Scan for the cell matching the given text and deliver its (X, Y) coordinate at center. 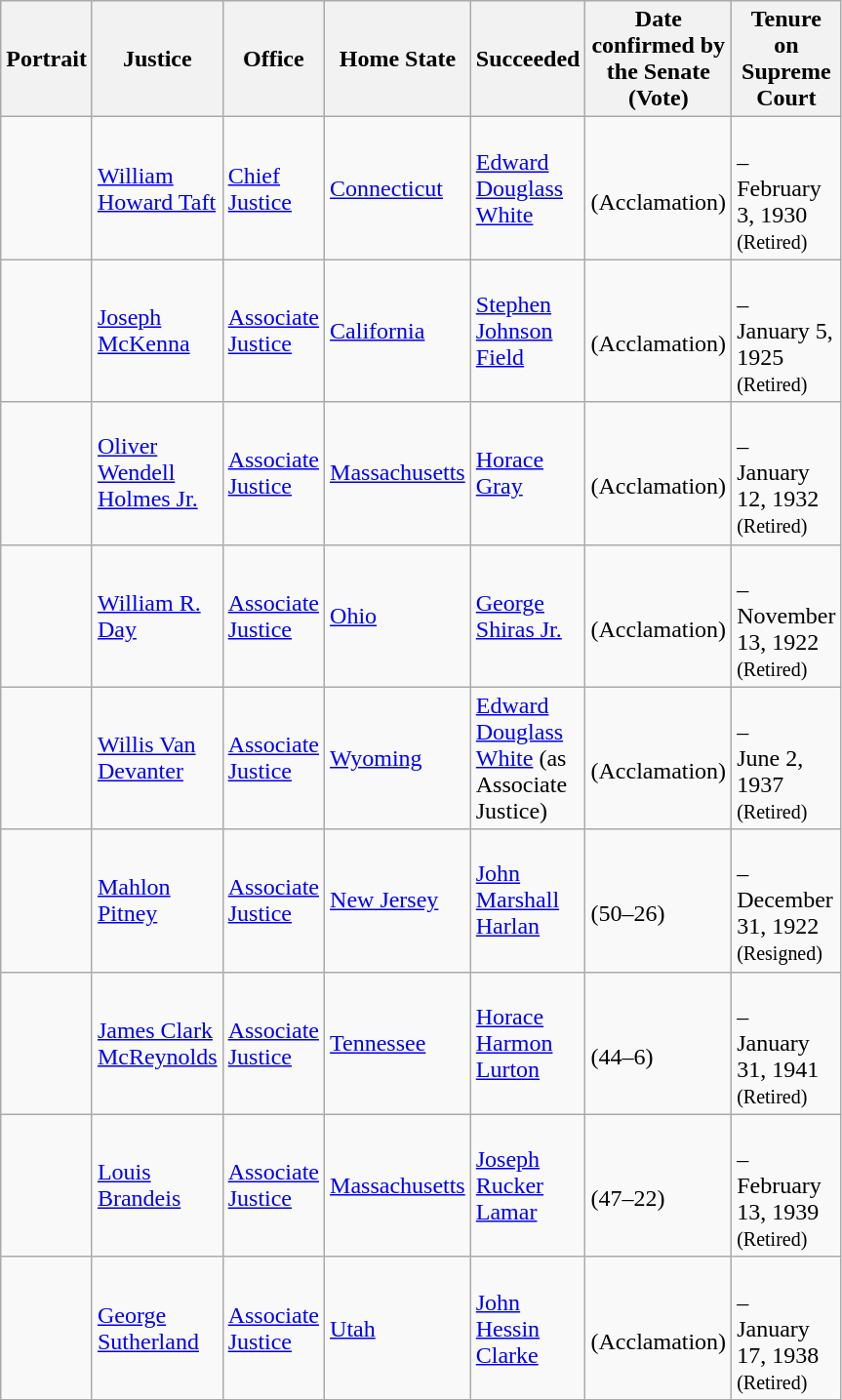
George Sutherland (157, 1328)
Portrait (47, 59)
Office (273, 59)
Succeeded (528, 59)
–January 31, 1941(Retired) (786, 1043)
California (398, 331)
William Howard Taft (157, 188)
(47–22) (659, 1185)
Mahlon Pitney (157, 900)
Horace Harmon Lurton (528, 1043)
Horace Gray (528, 473)
Wyoming (398, 758)
George Shiras Jr. (528, 616)
Home State (398, 59)
–February 3, 1930(Retired) (786, 188)
John Marshall Harlan (528, 900)
Stephen Johnson Field (528, 331)
Edward Douglass White (528, 188)
–December 31, 1922(Resigned) (786, 900)
(44–6) (659, 1043)
Joseph McKenna (157, 331)
–January 12, 1932(Retired) (786, 473)
New Jersey (398, 900)
Tennessee (398, 1043)
–June 2, 1937(Retired) (786, 758)
Edward Douglass White (as Associate Justice) (528, 758)
Oliver Wendell Holmes Jr. (157, 473)
Justice (157, 59)
–November 13, 1922(Retired) (786, 616)
–January 17, 1938(Retired) (786, 1328)
Utah (398, 1328)
Ohio (398, 616)
Joseph Rucker Lamar (528, 1185)
James Clark McReynolds (157, 1043)
Chief Justice (273, 188)
Louis Brandeis (157, 1185)
–January 5, 1925(Retired) (786, 331)
(50–26) (659, 900)
Date confirmed by the Senate(Vote) (659, 59)
Connecticut (398, 188)
–February 13, 1939(Retired) (786, 1185)
Willis Van Devanter (157, 758)
Tenure on Supreme Court (786, 59)
John Hessin Clarke (528, 1328)
William R. Day (157, 616)
